Return (x, y) of the center of cell containing provided text 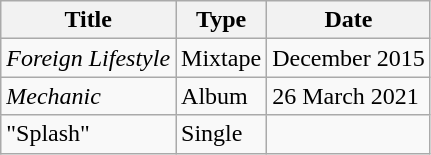
26 March 2021 (349, 96)
Mechanic (88, 96)
Type (222, 20)
Mixtape (222, 58)
Title (88, 20)
"Splash" (88, 134)
Album (222, 96)
December 2015 (349, 58)
Foreign Lifestyle (88, 58)
Date (349, 20)
Single (222, 134)
